Identify which cell holds the provided text, then report its (x, y) central coordinate. 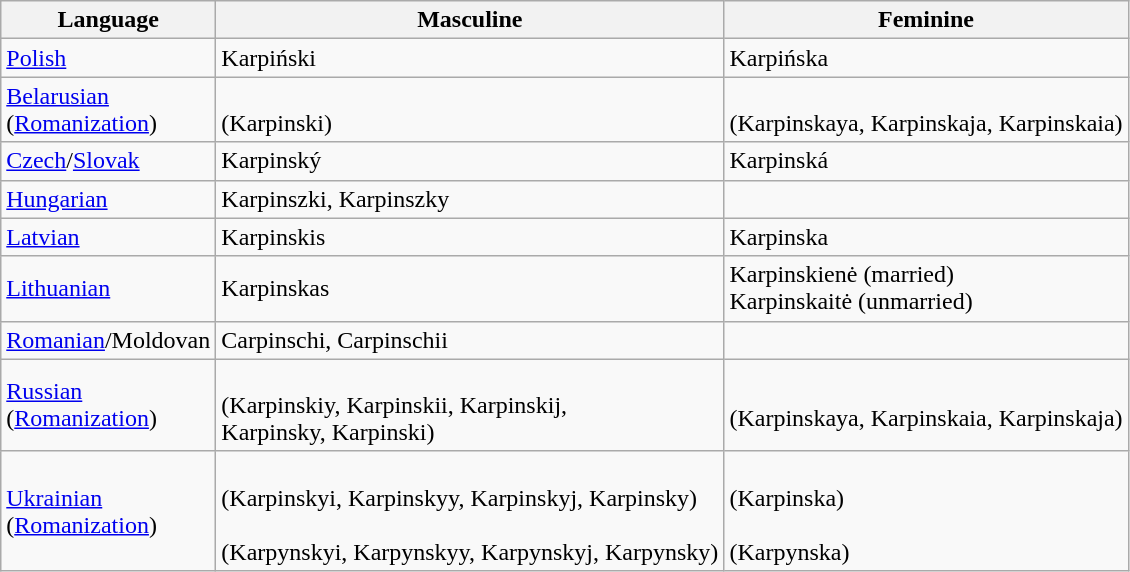
(Karpinskaya, Karpinskaia, Karpinskaja) (926, 405)
Karpiński (470, 58)
(Karpinskiy, Karpinskii, Karpinskij, Karpinsky, Karpinski) (470, 405)
Karpinská (926, 161)
Russian (Romanization) (108, 405)
Karpinskienė (married) Karpinskaitė (unmarried) (926, 288)
Belarusian (Romanization) (108, 110)
Feminine (926, 20)
Karpinskis (470, 237)
Carpinschi, Carpinschii (470, 340)
Latvian (108, 237)
Karpinský (470, 161)
Language (108, 20)
Masculine (470, 20)
Romanian/Moldovan (108, 340)
Karpinskas (470, 288)
Polish (108, 58)
Hungarian (108, 199)
Karpinska (926, 237)
(Karpinskyi, Karpinskyy, Karpinskyj, Karpinsky) (Karpynskyi, Karpynskyy, Karpynskyj, Karpynsky) (470, 510)
Ukrainian (Romanization) (108, 510)
(Karpinski) (470, 110)
Karpińska (926, 58)
Karpinszki, Karpinszky (470, 199)
Lithuanian (108, 288)
(Karpinska) (Karpynska) (926, 510)
Czech/Slovak (108, 161)
(Karpinskaya, Karpinskaja, Karpinskaia) (926, 110)
